Pinpoint the cell where the given text exists, returning its (X, Y) midpoint coordinate. 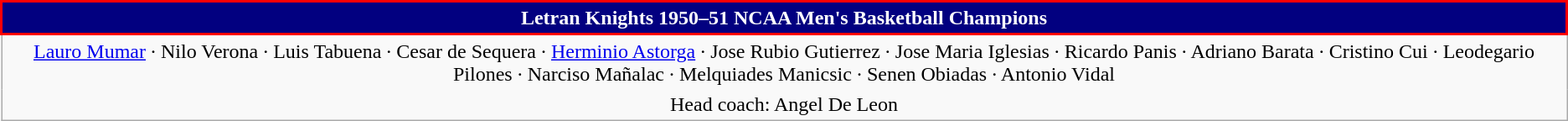
Head coach: Angel De Leon (784, 104)
Letran Knights 1950–51 NCAA Men's Basketball Champions (784, 18)
